Provide the [X, Y] coordinate of the cell's center where the given text is located.  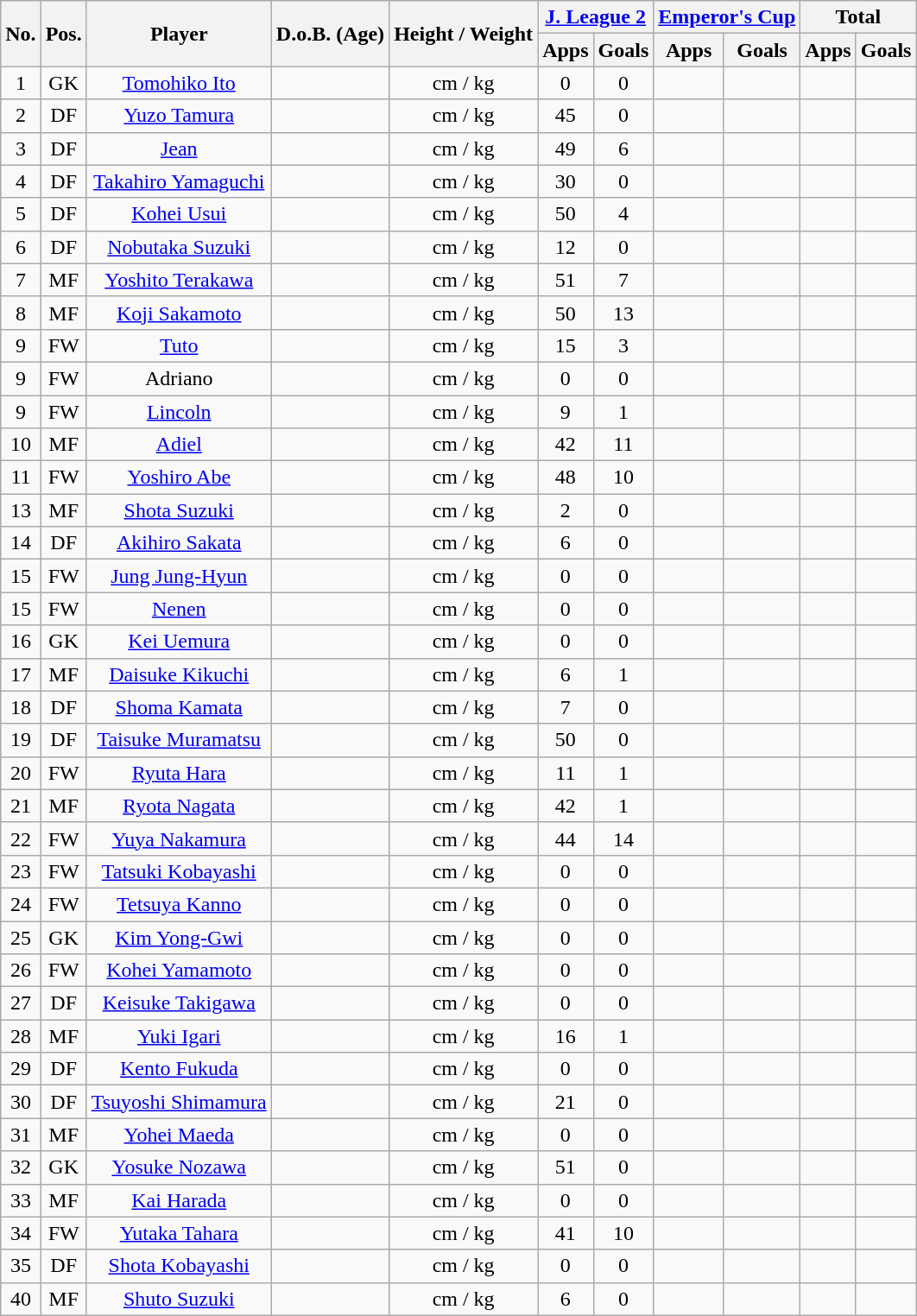
27 [21, 1003]
Total [858, 17]
32 [21, 1167]
Tuto [179, 345]
Kim Yong-Gwi [179, 937]
12 [566, 247]
Yutaka Tahara [179, 1233]
Ryuta Hara [179, 773]
Kai Harada [179, 1200]
Player [179, 34]
Lincoln [179, 412]
25 [21, 937]
Shuto Suzuki [179, 1299]
33 [21, 1200]
17 [21, 674]
Adriano [179, 378]
Shoma Kamata [179, 707]
Shota Suzuki [179, 510]
Yuzo Tamura [179, 116]
Tatsuki Kobayashi [179, 871]
19 [21, 740]
Yoshiro Abe [179, 478]
Yosuke Nozawa [179, 1167]
Pos. [64, 34]
Tsuyoshi Shimamura [179, 1102]
Daisuke Kikuchi [179, 674]
48 [566, 478]
31 [21, 1135]
Akihiro Sakata [179, 543]
Takahiro Yamaguchi [179, 181]
Nenen [179, 609]
Kohei Yamamoto [179, 971]
40 [21, 1299]
29 [21, 1069]
Kento Fukuda [179, 1069]
Yuki Igari [179, 1036]
D.o.B. (Age) [330, 34]
Shota Kobayashi [179, 1266]
28 [21, 1036]
49 [566, 149]
Jung Jung-Hyun [179, 576]
Kohei Usui [179, 214]
41 [566, 1233]
Kei Uemura [179, 642]
Height / Weight [464, 34]
20 [21, 773]
Nobutaka Suzuki [179, 247]
8 [21, 313]
No. [21, 34]
34 [21, 1233]
Koji Sakamoto [179, 313]
Emperor's Cup [727, 17]
Ryota Nagata [179, 806]
Yoshito Terakawa [179, 280]
J. League 2 [596, 17]
44 [566, 838]
24 [21, 904]
26 [21, 971]
45 [566, 116]
35 [21, 1266]
Yohei Maeda [179, 1135]
22 [21, 838]
Adiel [179, 445]
Taisuke Muramatsu [179, 740]
5 [21, 214]
Yuya Nakamura [179, 838]
Jean [179, 149]
Tetsuya Kanno [179, 904]
Keisuke Takigawa [179, 1003]
Tomohiko Ito [179, 83]
18 [21, 707]
23 [21, 871]
